For the text-containing cell, return its midpoint in [x, y] coordinate format. 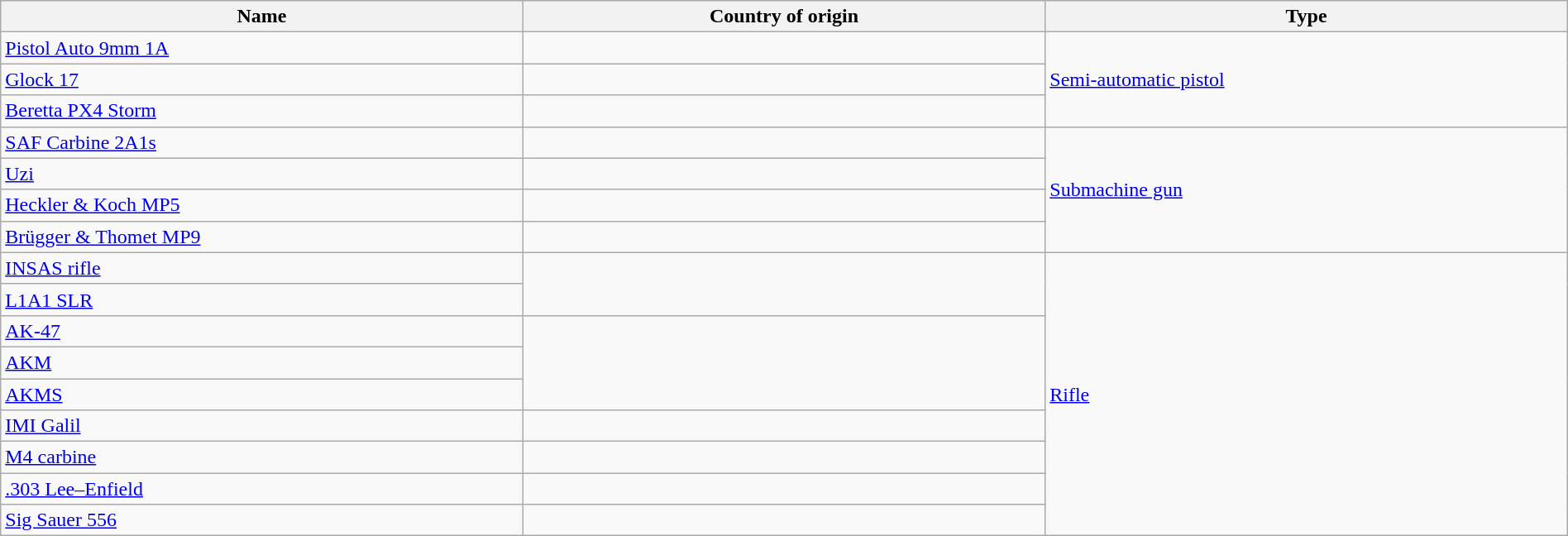
Country of origin [784, 17]
SAF Carbine 2A1s [262, 142]
Pistol Auto 9mm 1A [262, 48]
Type [1307, 17]
Sig Sauer 556 [262, 520]
AKMS [262, 395]
Beretta PX4 Storm [262, 111]
Heckler & Koch MP5 [262, 205]
AKM [262, 362]
AK-47 [262, 331]
Uzi [262, 174]
Submachine gun [1307, 189]
Glock 17 [262, 79]
INSAS rifle [262, 268]
Name [262, 17]
.303 Lee–Enfield [262, 489]
M4 carbine [262, 457]
L1A1 SLR [262, 299]
Brügger & Thomet MP9 [262, 237]
Rifle [1307, 394]
Semi-automatic pistol [1307, 79]
IMI Galil [262, 426]
